Find where the given text appears and provide that cell's center as (X, Y) coordinate. 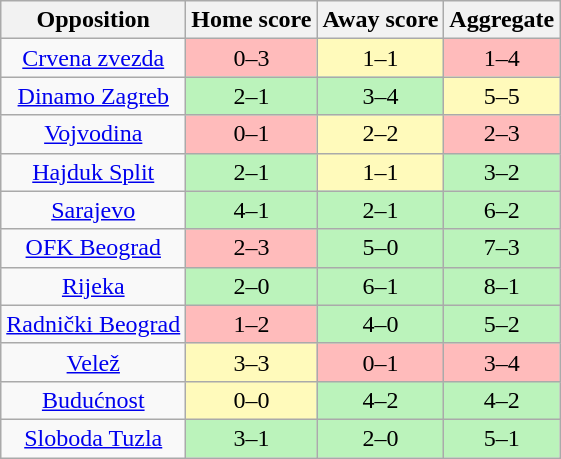
Sloboda Tuzla (94, 438)
Dinamo Zagreb (94, 96)
Hajduk Split (94, 172)
5–2 (502, 324)
Crvena zvezda (94, 58)
3–2 (502, 172)
6–2 (502, 210)
4–0 (380, 324)
Radnički Beograd (94, 324)
OFK Beograd (94, 248)
2–2 (380, 134)
Rijeka (94, 286)
5–1 (502, 438)
Opposition (94, 20)
5–0 (380, 248)
7–3 (502, 248)
1–2 (252, 324)
Velež (94, 362)
0–0 (252, 400)
Home score (252, 20)
Sarajevo (94, 210)
3–1 (252, 438)
1–4 (502, 58)
8–1 (502, 286)
Budućnost (94, 400)
0–3 (252, 58)
3–3 (252, 362)
4–1 (252, 210)
6–1 (380, 286)
5–5 (502, 96)
Vojvodina (94, 134)
Aggregate (502, 20)
Away score (380, 20)
